Scan for the cell matching the given text and deliver its [X, Y] coordinate at center. 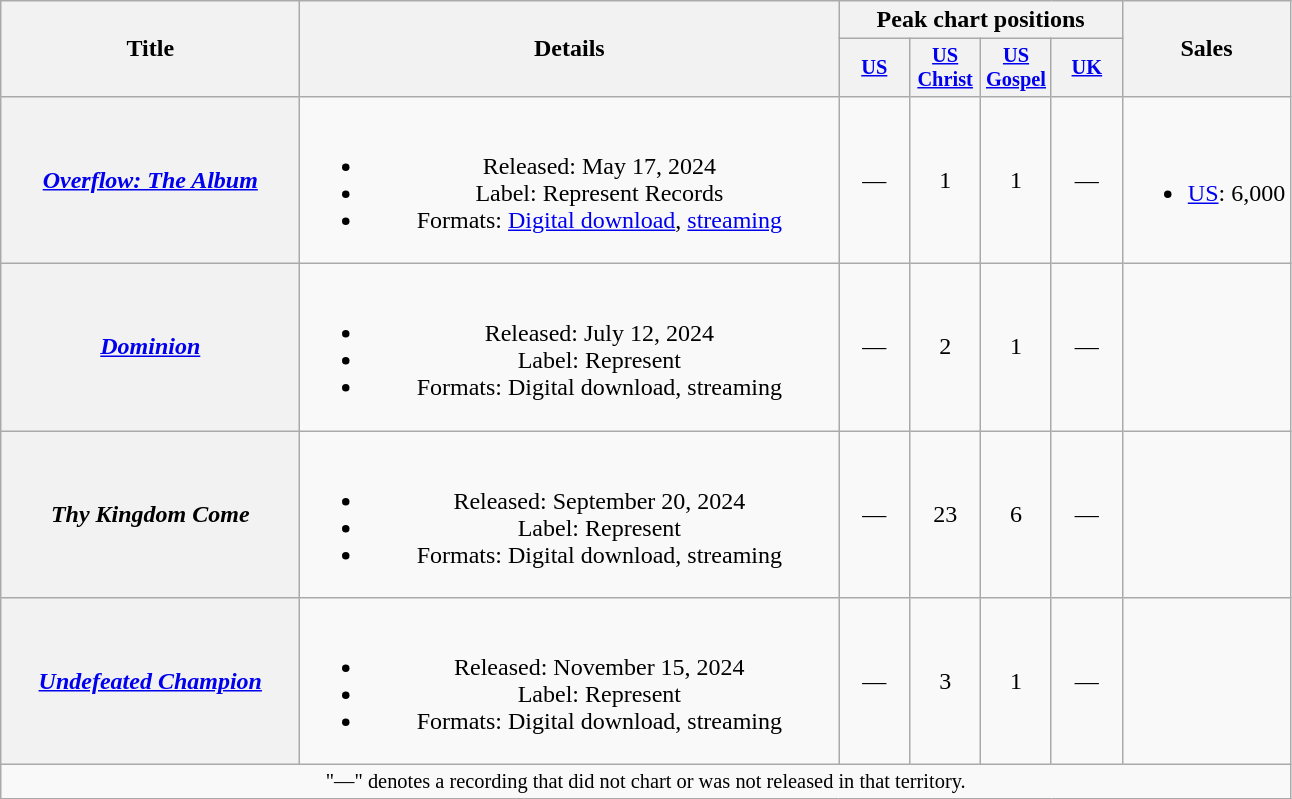
US [874, 68]
Released: September 20, 2024Label: RepresentFormats: Digital download, streaming [570, 514]
Overflow: The Album [150, 180]
UK [1086, 68]
Title [150, 49]
Released: July 12, 2024Label: RepresentFormats: Digital download, streaming [570, 348]
Dominion [150, 348]
US: 6,000 [1206, 180]
2 [946, 348]
Released: November 15, 2024Label: RepresentFormats: Digital download, streaming [570, 682]
Undefeated Champion [150, 682]
"—" denotes a recording that did not chart or was not released in that territory. [646, 782]
Sales [1206, 49]
3 [946, 682]
6 [1016, 514]
USChrist [946, 68]
Released: May 17, 2024Label: Represent RecordsFormats: Digital download, streaming [570, 180]
Details [570, 49]
Peak chart positions [980, 20]
23 [946, 514]
USGospel [1016, 68]
Thy Kingdom Come [150, 514]
